Return the (x, y) coordinate for the center point of the cell that contains the specified text.  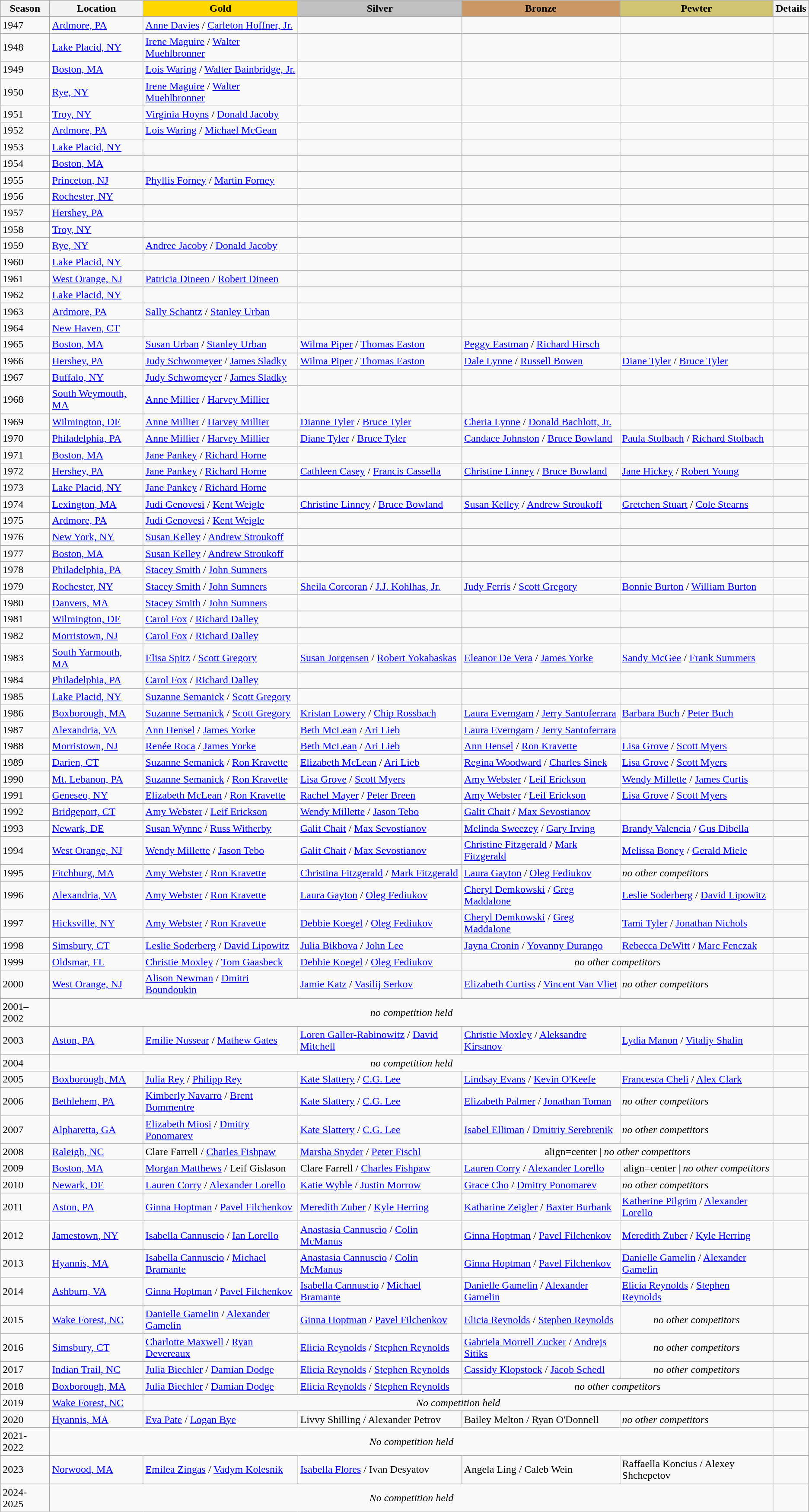
Lydia Manon / Vitaliy Shalin (697, 1041)
1980 (25, 603)
Renée Roca / James Yorke (220, 746)
2020 (25, 1419)
1990 (25, 779)
2008 (25, 1152)
Elizabeth Miosi / Dmitry Ponomarev (220, 1130)
1996 (25, 895)
Anne Davies / Carleton Hoffner, Jr. (220, 25)
Cathleen Casey / Francis Cassella (379, 471)
Gabriela Morrell Zucker / Andrejs Sitiks (541, 1347)
Pewter (697, 9)
Katharine Zeigler / Baxter Burbank (541, 1207)
Elizabeth Palmer / Jonathan Toman (541, 1101)
2003 (25, 1041)
2016 (25, 1347)
1973 (25, 487)
Gretchen Stuart / Cole Stearns (697, 504)
2006 (25, 1101)
1962 (25, 295)
1994 (25, 850)
Elizabeth McLean / Ron Kravette (220, 796)
Mt. Lebanon, PA (96, 779)
1984 (25, 680)
Jane Hickey / Robert Young (697, 471)
2009 (25, 1168)
1993 (25, 828)
Elizabeth Curtiss / Vincent Van Vliet (541, 984)
Danvers, MA (96, 603)
Julia Rey / Philipp Rey (220, 1079)
1987 (25, 729)
Brandy Valencia / Gus Dibella (697, 828)
1992 (25, 812)
Rebecca DeWitt / Marc Fenczak (697, 945)
Lindsay Evans / Kevin O'Keefe (541, 1079)
2000 (25, 984)
Tami Tyler / Jonathan Nichols (697, 923)
Dianne Tyler / Bruce Tyler (379, 422)
Patricia Dineen / Robert Dineen (220, 279)
2004 (25, 1063)
Isabel Elliman / Dmitriy Serebrenik (541, 1130)
Bethlehem, PA (96, 1101)
Norwood, MA (96, 1469)
2010 (25, 1185)
1979 (25, 586)
Eleanor De Vera / James Yorke (541, 658)
Phyllis Forney / Martin Forney (220, 180)
Francesca Cheli / Alex Clark (697, 1079)
1965 (25, 344)
Details (791, 9)
1966 (25, 361)
Alison Newman / Dmitri Boundoukin (220, 984)
2005 (25, 1079)
2011 (25, 1207)
2021-2022 (25, 1442)
Season (25, 9)
1963 (25, 312)
1969 (25, 422)
1976 (25, 537)
2007 (25, 1130)
1957 (25, 213)
Christie Moxley / Aleksandre Kirsanov (541, 1041)
1986 (25, 713)
2015 (25, 1320)
1982 (25, 636)
Virginia Hoyns / Donald Jacoby (220, 114)
Christina Fitzgerald / Mark Fitzgerald (379, 873)
1956 (25, 196)
2014 (25, 1291)
Ann Hensel / James Yorke (220, 729)
Geneseo, NY (96, 796)
1947 (25, 25)
Kristan Lowery / Chip Rossbach (379, 713)
Sheila Corcoran / J.J. Kohlhas, Jr. (379, 586)
Andree Jacoby / Donald Jacoby (220, 246)
1999 (25, 962)
1948 (25, 48)
1974 (25, 504)
Susan Wynne / Russ Witherby (220, 828)
Rachel Mayer / Peter Breen (379, 796)
1978 (25, 570)
Hicksville, NY (96, 923)
1971 (25, 455)
Melissa Boney / Gerald Miele (697, 850)
Marsha Snyder / Peter Fischl (379, 1152)
1953 (25, 147)
2024-2025 (25, 1498)
1954 (25, 163)
Morgan Matthews / Leif Gislason (220, 1168)
Livvy Shilling / Alexander Petrov (379, 1419)
1968 (25, 399)
Bronze (541, 9)
Christine Fitzgerald / Mark Fitzgerald (541, 850)
1951 (25, 114)
Princeton, NJ (96, 180)
Elizabeth McLean / Ari Lieb (379, 762)
1950 (25, 92)
Bridgeport, CT (96, 812)
1988 (25, 746)
Bonnie Burton / William Burton (697, 586)
Cheria Lynne / Donald Bachlott, Jr. (541, 422)
New York, NY (96, 537)
Ann Hensel / Ron Kravette (541, 746)
Elisa Spitz / Scott Gregory (220, 658)
Dale Lynne / Russell Bowen (541, 361)
Susan Urban / Stanley Urban (220, 344)
New Haven, CT (96, 328)
Fitchburg, MA (96, 873)
1972 (25, 471)
1960 (25, 262)
1959 (25, 246)
Jamie Katz / Vasilij Serkov (379, 984)
Angela Ling / Caleb Wein (541, 1469)
Julia Bikbova / John Lee (379, 945)
2018 (25, 1386)
Katie Wyble / Justin Morrow (379, 1185)
Melinda Sweezey / Gary Irving (541, 828)
Candace Johnston / Bruce Bowland (541, 438)
South Weymouth, MA (96, 399)
2023 (25, 1469)
1970 (25, 438)
Susan Jorgensen / Robert Yokabaskas (379, 658)
Isabella Flores / Ivan Desyatov (379, 1469)
1952 (25, 131)
2017 (25, 1370)
Isabella Cannuscio / Ian Lorello (220, 1235)
1955 (25, 180)
1977 (25, 554)
1975 (25, 521)
Cassidy Klopstock / Jacob Schedl (541, 1370)
Ashburn, VA (96, 1291)
Location (96, 9)
Jayna Cronin / Yovanny Durango (541, 945)
Sandy McGee / Frank Summers (697, 658)
1997 (25, 923)
Christie Moxley / Tom Gaasbeck (220, 962)
2012 (25, 1235)
Oldsmar, FL (96, 962)
1998 (25, 945)
Lois Waring / Walter Bainbridge, Jr. (220, 70)
Peggy Eastman / Richard Hirsch (541, 344)
1989 (25, 762)
1981 (25, 619)
2019 (25, 1403)
1961 (25, 279)
Charlotte Maxwell / Ryan Devereaux (220, 1347)
Sally Schantz / Stanley Urban (220, 312)
1964 (25, 328)
Buffalo, NY (96, 377)
Grace Cho / Dmitry Ponomarev (541, 1185)
1958 (25, 229)
Gold (220, 9)
1967 (25, 377)
Kimberly Navarro / Brent Bommentre (220, 1101)
Lexington, MA (96, 504)
Eva Pate / Logan Bye (220, 1419)
2001–2002 (25, 1012)
Regina Woodward / Charles Sinek (541, 762)
Silver (379, 9)
Judy Ferris / Scott Gregory (541, 586)
2013 (25, 1264)
Loren Galler-Rabinowitz / David Mitchell (379, 1041)
Emilie Nussear / Mathew Gates (220, 1041)
Emilea Zingas / Vadym Kolesnik (220, 1469)
1995 (25, 873)
Wendy Millette / James Curtis (697, 779)
Indian Trail, NC (96, 1370)
Raffaella Koncius / Alexey Shchepetov (697, 1469)
Alpharetta, GA (96, 1130)
Paula Stolbach / Richard Stolbach (697, 438)
Katherine Pilgrim / Alexander Lorello (697, 1207)
1991 (25, 796)
1949 (25, 70)
Darien, CT (96, 762)
Bailey Melton / Ryan O'Donnell (541, 1419)
Lois Waring / Michael McGean (220, 131)
Raleigh, NC (96, 1152)
South Yarmouth, MA (96, 658)
Barbara Buch / Peter Buch (697, 713)
1983 (25, 658)
1985 (25, 697)
Jamestown, NY (96, 1235)
